For the text-containing cell, return its midpoint in (x, y) coordinate format. 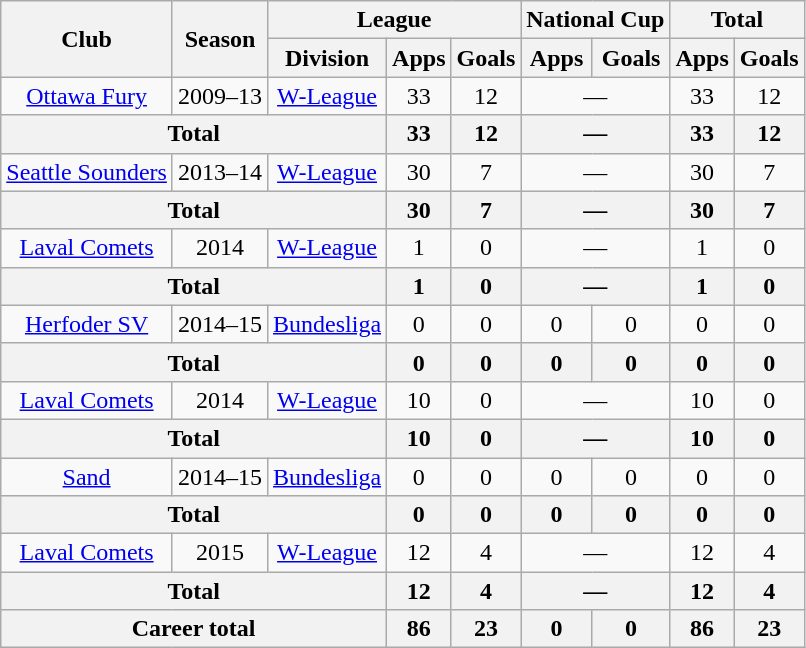
Ottawa Fury (87, 96)
Career total (194, 629)
Herfoder SV (87, 324)
Season (220, 39)
Division (328, 58)
2009–13 (220, 96)
League (394, 20)
National Cup (596, 20)
2015 (220, 553)
Sand (87, 477)
Club (87, 39)
2013–14 (220, 172)
Seattle Sounders (87, 172)
